Search for the cell housing the specified text and yield its [X, Y] center coordinate. 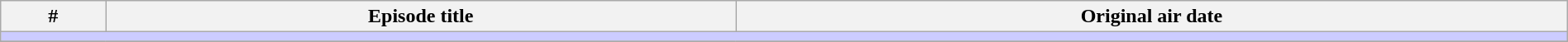
Original air date [1152, 16]
Episode title [421, 16]
# [53, 16]
